Output the [X, Y] coordinate of the center of the cell containing the given text.  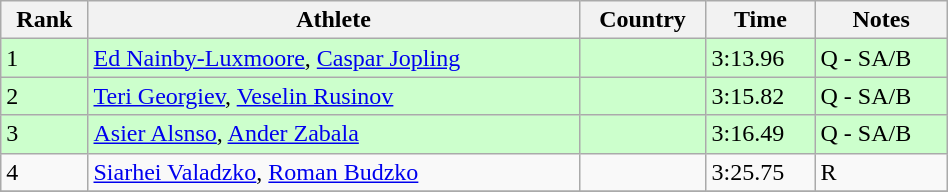
Teri Georgiev, Veselin Rusinov [334, 96]
Athlete [334, 20]
Rank [44, 20]
4 [44, 172]
Notes [881, 20]
Asier Alsnso, Ander Zabala [334, 134]
R [881, 172]
3 [44, 134]
3:25.75 [760, 172]
3:15.82 [760, 96]
3:16.49 [760, 134]
Siarhei Valadzko, Roman Budzko [334, 172]
Time [760, 20]
3:13.96 [760, 58]
Country [642, 20]
1 [44, 58]
Ed Nainby-Luxmoore, Caspar Jopling [334, 58]
2 [44, 96]
